For the text-containing cell, return its midpoint in (X, Y) coordinate format. 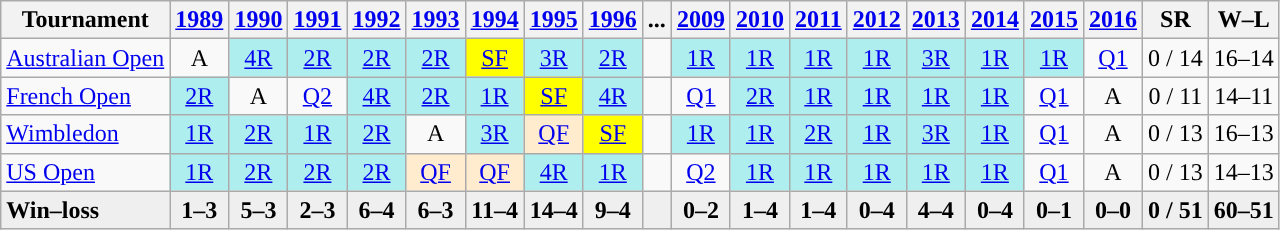
4–4 (936, 210)
9–4 (612, 210)
SR (1176, 20)
1992 (376, 20)
US Open (86, 172)
1996 (612, 20)
16–14 (1244, 58)
Wimbledon (86, 134)
0–0 (1112, 210)
0–1 (1054, 210)
Australian Open (86, 58)
1994 (494, 20)
1989 (200, 20)
Win–loss (86, 210)
14–11 (1244, 96)
0–2 (700, 210)
6–4 (376, 210)
2009 (700, 20)
1–3 (200, 210)
1990 (258, 20)
2011 (818, 20)
1995 (554, 20)
2014 (994, 20)
2015 (1054, 20)
2010 (760, 20)
2–3 (318, 210)
0 / 14 (1176, 58)
French Open (86, 96)
0 / 51 (1176, 210)
5–3 (258, 210)
14–4 (554, 210)
16–13 (1244, 134)
Tournament (86, 20)
2016 (1112, 20)
1993 (436, 20)
60–51 (1244, 210)
14–13 (1244, 172)
2012 (876, 20)
1991 (318, 20)
W–L (1244, 20)
0 / 11 (1176, 96)
11–4 (494, 210)
... (656, 20)
6–3 (436, 210)
2013 (936, 20)
